Search for the cell housing the specified text and yield its (X, Y) center coordinate. 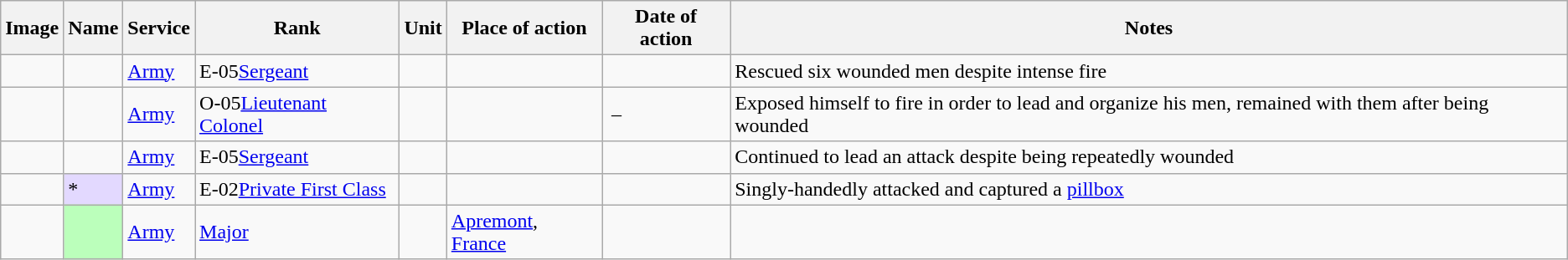
Date of action (665, 28)
E-02Private First Class (297, 189)
Rank (297, 28)
Continued to lead an attack despite being repeatedly wounded (1149, 157)
– (665, 114)
O-05Lieutenant Colonel (297, 114)
Singly-handedly attacked and captured a pillbox (1149, 189)
Name (94, 28)
Notes (1149, 28)
Place of action (524, 28)
Service (159, 28)
Image (32, 28)
* (94, 189)
Unit (423, 28)
Exposed himself to fire in order to lead and organize his men, remained with them after being wounded (1149, 114)
Apremont, France (524, 232)
Major (297, 232)
Rescued six wounded men despite intense fire (1149, 71)
